Capture the cell that displays the provided text and extract its [X, Y] central coordinate. 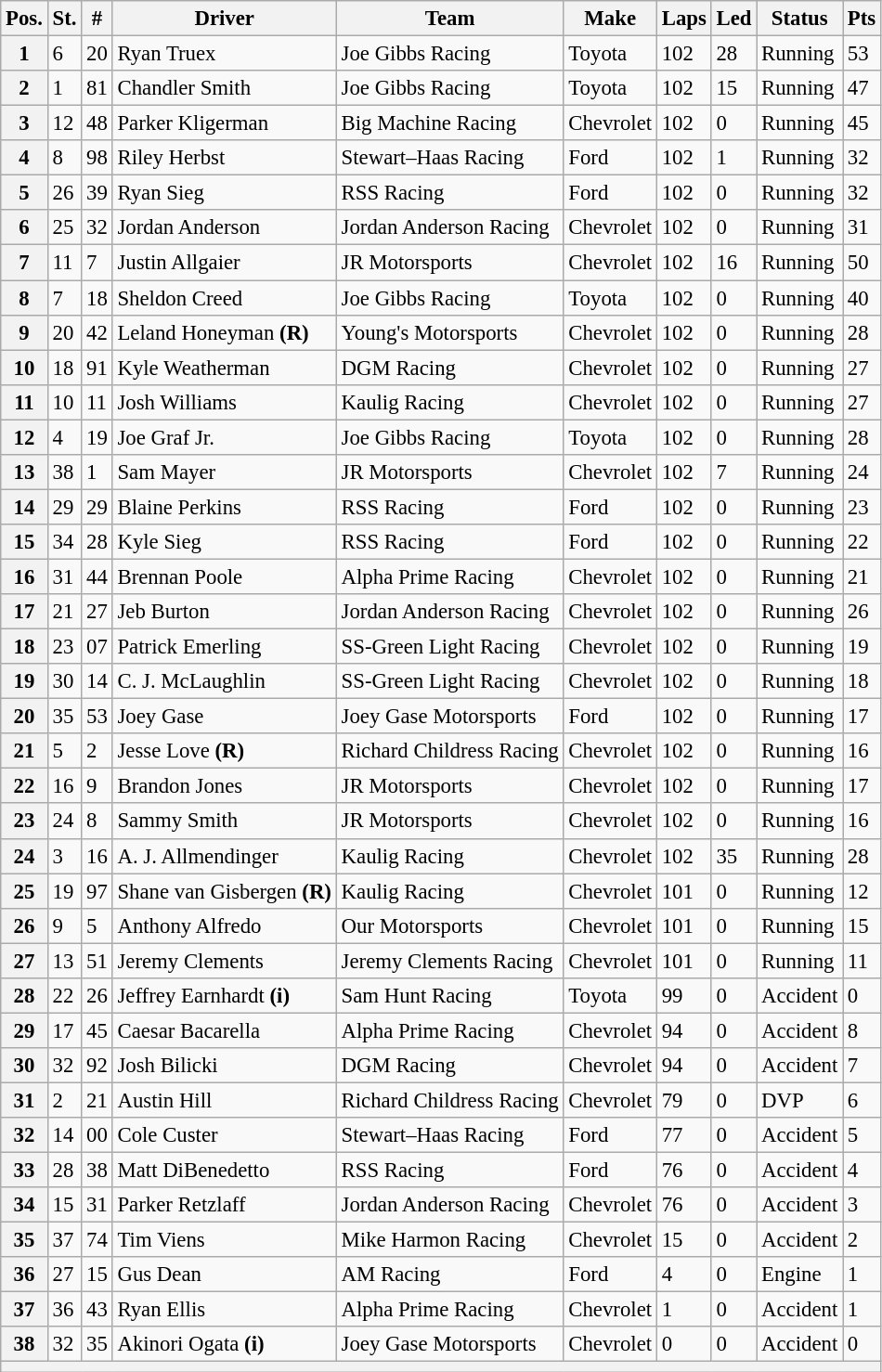
Sheldon Creed [225, 298]
Jeremy Clements Racing [449, 961]
Laps [683, 19]
Pts [862, 19]
Kyle Sieg [225, 542]
C. J. McLaughlin [225, 681]
Blaine Perkins [225, 507]
Team [449, 19]
A. J. Allmendinger [225, 856]
74 [97, 1240]
99 [683, 996]
51 [97, 961]
07 [97, 647]
Engine [800, 1275]
Sam Hunt Racing [449, 996]
Jeremy Clements [225, 961]
Cole Custer [225, 1135]
Parker Kligerman [225, 123]
Akinori Ogata (i) [225, 1345]
DVP [800, 1100]
00 [97, 1135]
47 [862, 88]
91 [97, 368]
Gus Dean [225, 1275]
Leland Honeyman (R) [225, 332]
Brandon Jones [225, 786]
40 [862, 298]
Sammy Smith [225, 822]
Anthony Alfredo [225, 925]
Joe Graf Jr. [225, 437]
33 [24, 1171]
Mike Harmon Racing [449, 1240]
Pos. [24, 19]
Ryan Ellis [225, 1310]
44 [97, 576]
Josh Bilicki [225, 1066]
Our Motorsports [449, 925]
Patrick Emerling [225, 647]
Driver [225, 19]
Jesse Love (R) [225, 751]
Sam Mayer [225, 472]
Parker Retzlaff [225, 1205]
Ryan Truex [225, 54]
Matt DiBenedetto [225, 1171]
Big Machine Racing [449, 123]
48 [97, 123]
79 [683, 1100]
Ryan Sieg [225, 193]
Brennan Poole [225, 576]
# [97, 19]
77 [683, 1135]
50 [862, 263]
43 [97, 1310]
Chandler Smith [225, 88]
Austin Hill [225, 1100]
Led [733, 19]
92 [97, 1066]
Young's Motorsports [449, 332]
Shane van Gisbergen (R) [225, 891]
39 [97, 193]
Jeb Burton [225, 612]
Joey Gase [225, 717]
Jeffrey Earnhardt (i) [225, 996]
AM Racing [449, 1275]
97 [97, 891]
81 [97, 88]
St. [65, 19]
Caesar Bacarella [225, 1030]
Justin Allgaier [225, 263]
Kyle Weatherman [225, 368]
Make [610, 19]
Tim Viens [225, 1240]
Josh Williams [225, 402]
Riley Herbst [225, 158]
Status [800, 19]
42 [97, 332]
Jordan Anderson [225, 227]
98 [97, 158]
